Find where the given text appears and provide that cell's center as [x, y] coordinate. 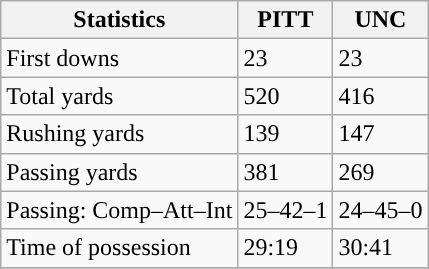
29:19 [286, 248]
269 [380, 172]
520 [286, 96]
381 [286, 172]
Total yards [120, 96]
PITT [286, 20]
Rushing yards [120, 134]
UNC [380, 20]
147 [380, 134]
Statistics [120, 20]
Time of possession [120, 248]
Passing yards [120, 172]
416 [380, 96]
Passing: Comp–Att–Int [120, 210]
139 [286, 134]
First downs [120, 58]
24–45–0 [380, 210]
25–42–1 [286, 210]
30:41 [380, 248]
